Pinpoint the cell where the given text exists, returning its [x, y] midpoint coordinate. 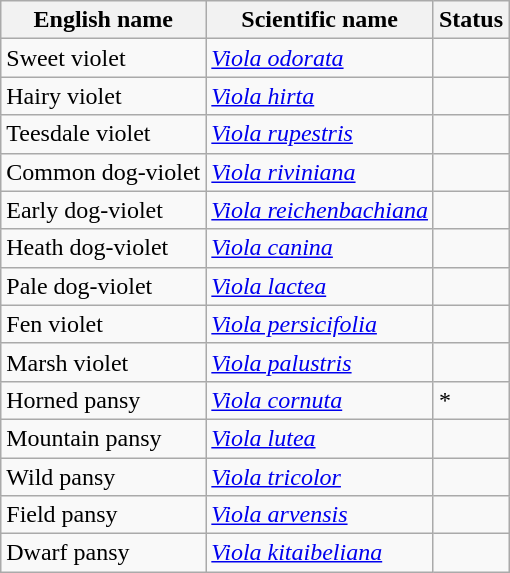
Viola canina [320, 248]
Viola hirta [320, 96]
Common dog-violet [104, 172]
Marsh violet [104, 362]
Viola kitaibeliana [320, 553]
Heath dog-violet [104, 248]
Pale dog-violet [104, 286]
Fen violet [104, 324]
English name [104, 20]
Viola persicifolia [320, 324]
Viola odorata [320, 58]
Viola cornuta [320, 400]
Early dog-violet [104, 210]
Viola lutea [320, 438]
Mountain pansy [104, 438]
Viola reichenbachiana [320, 210]
Viola palustris [320, 362]
Dwarf pansy [104, 553]
* [470, 400]
Scientific name [320, 20]
Horned pansy [104, 400]
Sweet violet [104, 58]
Status [470, 20]
Viola tricolor [320, 477]
Viola lactea [320, 286]
Field pansy [104, 515]
Wild pansy [104, 477]
Viola riviniana [320, 172]
Viola rupestris [320, 134]
Viola arvensis [320, 515]
Teesdale violet [104, 134]
Hairy violet [104, 96]
